Determine the [x, y] coordinate at the center of the cell enclosing the given text.  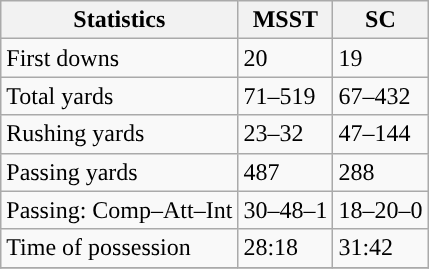
31:42 [380, 248]
71–519 [286, 96]
47–144 [380, 134]
Time of possession [120, 248]
28:18 [286, 248]
23–32 [286, 134]
20 [286, 58]
288 [380, 172]
Rushing yards [120, 134]
SC [380, 20]
Passing yards [120, 172]
18–20–0 [380, 210]
Passing: Comp–Att–Int [120, 210]
487 [286, 172]
19 [380, 58]
MSST [286, 20]
30–48–1 [286, 210]
Total yards [120, 96]
First downs [120, 58]
Statistics [120, 20]
67–432 [380, 96]
